Output the [X, Y] coordinate of the center of the cell containing the given text.  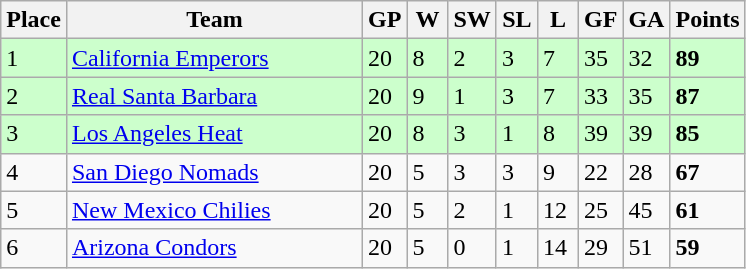
Real Santa Barbara [214, 96]
Points [708, 20]
22 [601, 172]
89 [708, 58]
6 [34, 248]
28 [646, 172]
San Diego Nomads [214, 172]
Los Angeles Heat [214, 134]
29 [601, 248]
14 [558, 248]
California Emperors [214, 58]
W [428, 20]
Arizona Condors [214, 248]
67 [708, 172]
12 [558, 210]
4 [34, 172]
Team [214, 20]
SW [472, 20]
GP [385, 20]
51 [646, 248]
59 [708, 248]
32 [646, 58]
GA [646, 20]
85 [708, 134]
New Mexico Chilies [214, 210]
45 [646, 210]
25 [601, 210]
L [558, 20]
Place [34, 20]
GF [601, 20]
0 [472, 248]
61 [708, 210]
SL [516, 20]
33 [601, 96]
87 [708, 96]
